Identify which cell holds the provided text, then report its (X, Y) central coordinate. 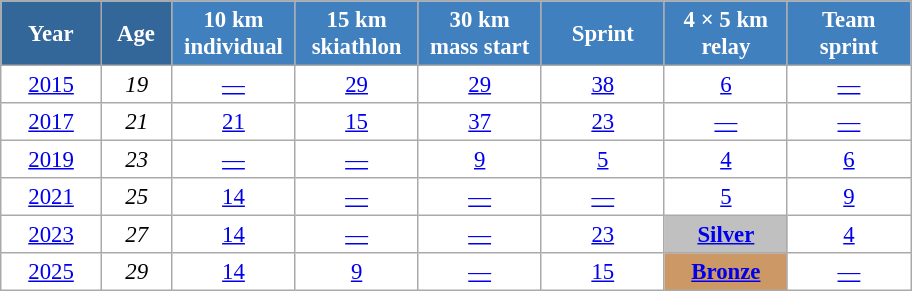
4 × 5 km relay (726, 34)
10 km individual (234, 34)
Age (136, 34)
Year (52, 34)
Sprint (602, 34)
15 (356, 122)
15 km skiathlon (356, 34)
2023 (52, 235)
38 (602, 85)
37 (480, 122)
30 km mass start (480, 34)
2015 (52, 85)
27 (136, 235)
Team sprint (848, 34)
19 (136, 85)
2021 (52, 197)
25 (136, 197)
2019 (52, 160)
Silver (726, 235)
2017 (52, 122)
